Locate the cell with the specified text and output its (x, y) center coordinate. 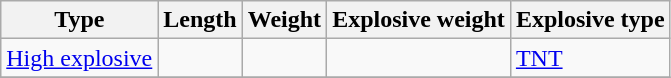
High explosive (80, 58)
TNT (590, 58)
Explosive weight (419, 20)
Type (80, 20)
Explosive type (590, 20)
Weight (284, 20)
Length (200, 20)
